Locate the cell with the specified text and output its [X, Y] center coordinate. 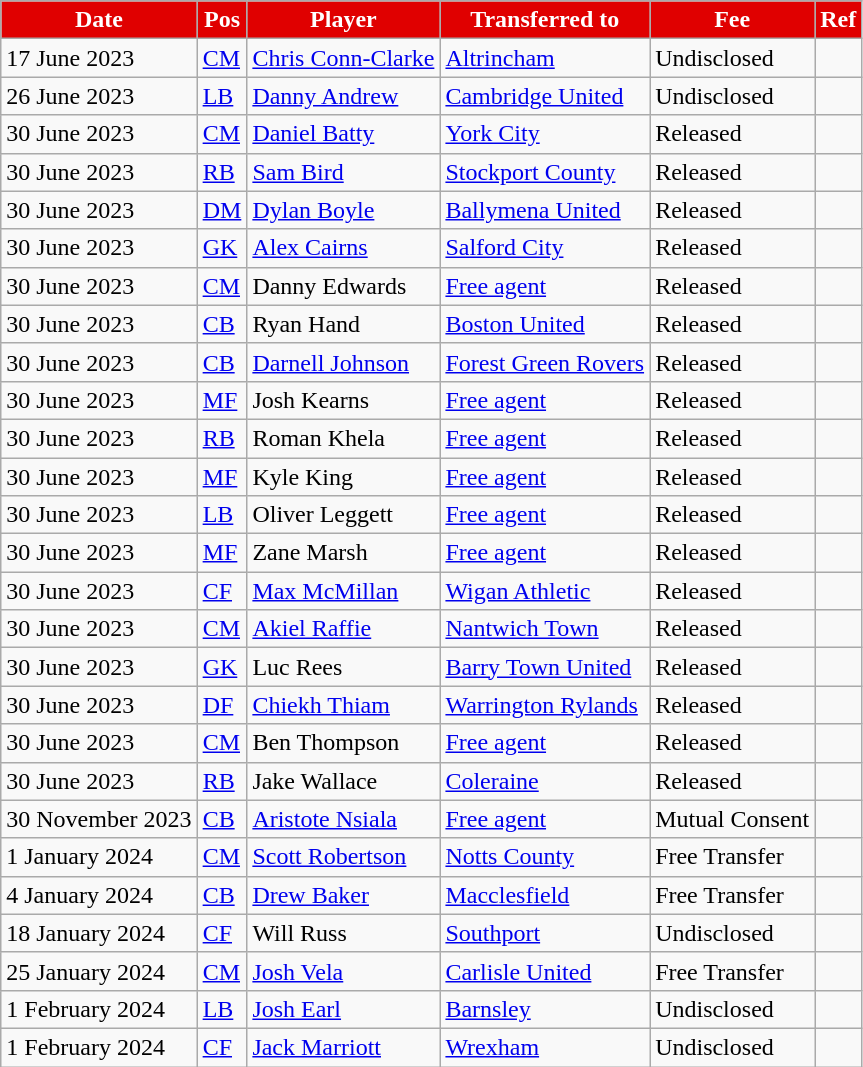
Date [99, 20]
Drew Baker [344, 895]
Salford City [545, 248]
Boston United [545, 324]
Josh Earl [344, 1009]
Fee [732, 20]
Jack Marriott [344, 1047]
Josh Vela [344, 971]
Chris Conn-Clarke [344, 58]
Ryan Hand [344, 324]
Southport [545, 933]
Nantwich Town [545, 629]
Chiekh Thiam [344, 705]
Jake Wallace [344, 781]
4 January 2024 [99, 895]
Max McMillan [344, 591]
18 January 2024 [99, 933]
Carlisle United [545, 971]
DM [222, 210]
Barnsley [545, 1009]
Ref [838, 20]
Cambridge United [545, 96]
Coleraine [545, 781]
25 January 2024 [99, 971]
Macclesfield [545, 895]
Scott Robertson [344, 857]
Danny Andrew [344, 96]
Barry Town United [545, 667]
Ben Thompson [344, 743]
Zane Marsh [344, 553]
Danny Edwards [344, 286]
Transferred to [545, 20]
DF [222, 705]
Altrincham [545, 58]
Oliver Leggett [344, 515]
Ballymena United [545, 210]
Dylan Boyle [344, 210]
York City [545, 134]
1 January 2024 [99, 857]
Notts County [545, 857]
Josh Kearns [344, 400]
Wrexham [545, 1047]
Mutual Consent [732, 819]
30 November 2023 [99, 819]
17 June 2023 [99, 58]
Alex Cairns [344, 248]
Sam Bird [344, 172]
Daniel Batty [344, 134]
Luc Rees [344, 667]
26 June 2023 [99, 96]
Pos [222, 20]
Akiel Raffie [344, 629]
Will Russ [344, 933]
Forest Green Rovers [545, 362]
Roman Khela [344, 438]
Wigan Athletic [545, 591]
Player [344, 20]
Aristote Nsiala [344, 819]
Kyle King [344, 477]
Stockport County [545, 172]
Darnell Johnson [344, 362]
Warrington Rylands [545, 705]
